Determine the [x, y] coordinate at the center of the cell enclosing the given text.  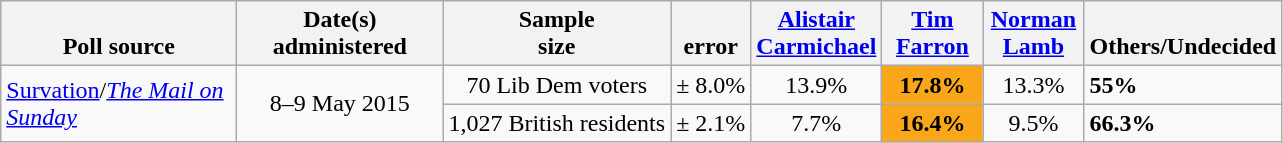
± 8.0% [711, 85]
1,027 British residents [557, 123]
error [711, 34]
Poll source [119, 34]
Others/Undecided [1183, 34]
Tim Farron [932, 34]
Date(s)administered [340, 34]
8–9 May 2015 [340, 104]
13.9% [816, 85]
9.5% [1034, 123]
13.3% [1034, 85]
Samplesize [557, 34]
16.4% [932, 123]
AlistairCarmichael [816, 34]
17.8% [932, 85]
Survation/The Mail on Sunday [119, 104]
55% [1183, 85]
70 Lib Dem voters [557, 85]
Norman Lamb [1034, 34]
66.3% [1183, 123]
± 2.1% [711, 123]
7.7% [816, 123]
